From the cell containing the given text, extract its center point as (x, y) coordinate. 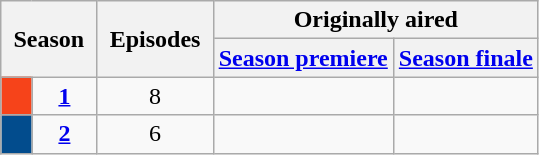
8 (155, 96)
Episodes (155, 39)
Season (49, 39)
6 (155, 134)
1 (64, 96)
2 (64, 134)
Season finale (466, 58)
Season premiere (303, 58)
Originally aired (376, 20)
